Determine the [X, Y] coordinate at the center of the cell enclosing the given text.  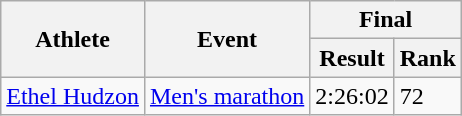
Result [352, 58]
Ethel Hudzon [73, 96]
Event [226, 39]
Athlete [73, 39]
2:26:02 [352, 96]
Men's marathon [226, 96]
Final [386, 20]
72 [428, 96]
Rank [428, 58]
